Detect which cell encompasses the target text, then output its (x, y) center coordinate. 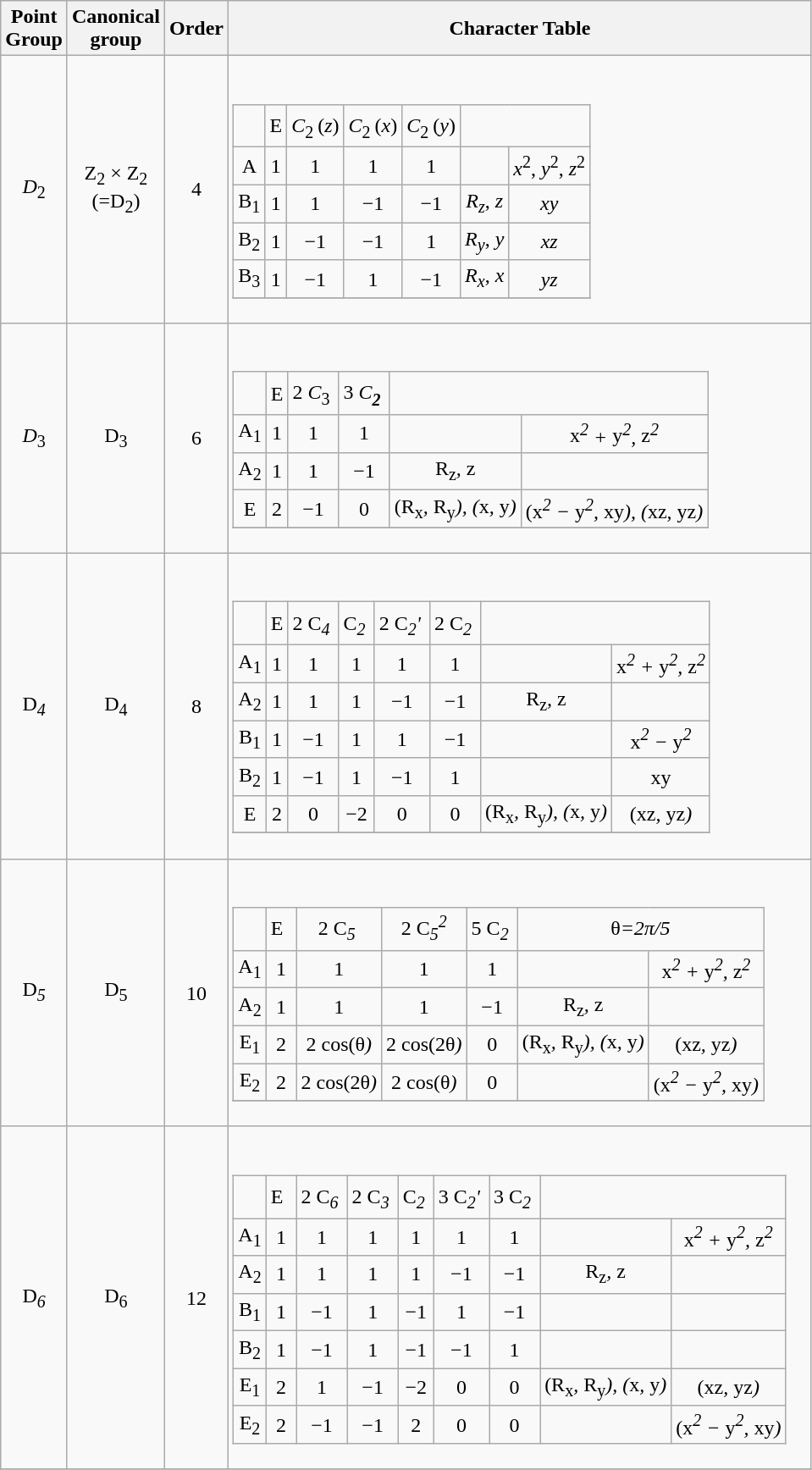
PointGroup (34, 29)
6 (196, 439)
2 C6 (322, 1197)
4 (196, 190)
E 2 C4 C2 2 C2' 2 C2 A1 1 1 1 1 1 x2 + y2, z2 A2 1 1 1 −1 −1 Rz, z B1 1 −1 1 1 −1 x2 − y2 B2 1 −1 1 −1 1 xy E 2 0 −2 0 0 (Rx, Ry), (x, y) (xz, yz) (520, 706)
C2 (z) (315, 125)
θ=2π/5 (640, 928)
Canonicalgroup (115, 29)
E 2 C3 3 C2 A1 1 1 1 x2 + y2, z2 A2 1 1 −1 Rz, z E 2 −1 0 (Rx, Ry), (x, y) (x2 − y2, xy), (xz, yz) (520, 439)
Order (196, 29)
2 C52 (425, 928)
2 C2' (401, 623)
xz (550, 241)
D2 (34, 190)
12 (196, 1297)
B3 (249, 279)
5 C2 (492, 928)
yz (550, 279)
3 C2' (461, 1197)
A (249, 166)
8 (196, 706)
C2 (x) (373, 125)
Character Table (520, 29)
2 C4 (313, 623)
10 (196, 992)
2 C5 (339, 928)
Ry, y (484, 241)
Z2 × Z2(=D2) (115, 190)
x2, y2, z2 (550, 166)
2 C2 (455, 623)
Rx, x (484, 279)
C2 (y) (432, 125)
(x2 − y2, xy), (xz, yz) (615, 510)
x2 − y2 (661, 740)
E C2 (z) C2 (x) C2 (y) A 1 1 1 1 x2, y2, z2 B1 1 1 −1 −1 Rz, z xy B2 1 −1 −1 1 Ry, y xz B3 1 −1 1 −1 Rx, x yz (520, 190)
